Return the [X, Y] coordinate for the center point of the cell that contains the specified text.  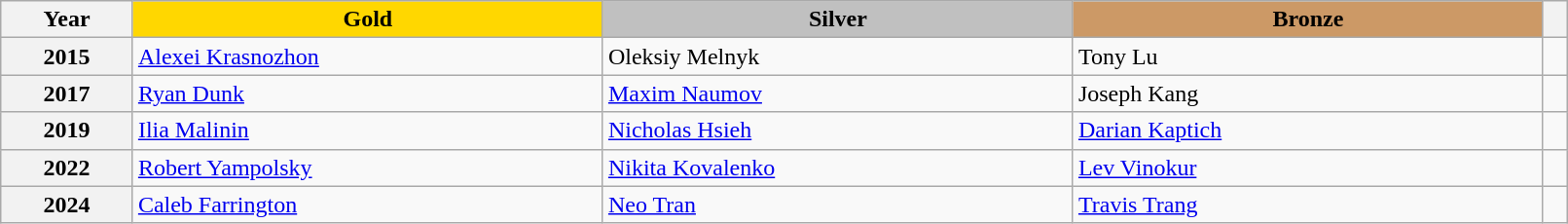
Ilia Malinin [368, 131]
Ryan Dunk [368, 93]
Gold [368, 19]
Travis Trang [1308, 205]
Year [67, 19]
Joseph Kang [1308, 93]
Robert Yampolsky [368, 168]
Silver [837, 19]
Neo Tran [837, 205]
Nikita Kovalenko [837, 168]
Lev Vinokur [1308, 168]
Tony Lu [1308, 56]
Oleksiy Melnyk [837, 56]
2017 [67, 93]
2019 [67, 131]
Maxim Naumov [837, 93]
Nicholas Hsieh [837, 131]
2015 [67, 56]
Bronze [1308, 19]
Darian Kaptich [1308, 131]
Caleb Farrington [368, 205]
Alexei Krasnozhon [368, 56]
2024 [67, 205]
2022 [67, 168]
